Find where the given text appears and provide that cell's center as [X, Y] coordinate. 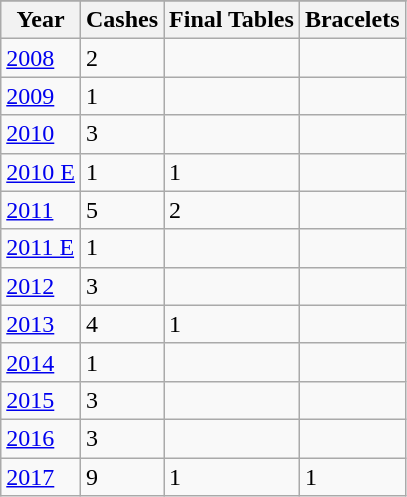
2016 [41, 438]
2013 [41, 324]
2010 [41, 134]
2012 [41, 286]
2011 E [41, 248]
2011 [41, 210]
2014 [41, 362]
5 [122, 210]
9 [122, 477]
4 [122, 324]
Bracelets [352, 20]
Cashes [122, 20]
2009 [41, 96]
Final Tables [232, 20]
2015 [41, 400]
Year [41, 20]
2008 [41, 58]
2010 E [41, 172]
2017 [41, 477]
